Identify which cell holds the provided text, then report its (x, y) central coordinate. 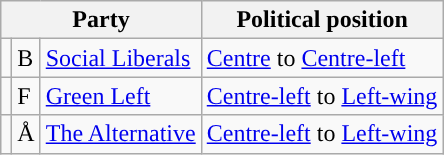
Green Left (120, 96)
B (26, 58)
Centre to Centre-left (322, 58)
Social Liberals (120, 58)
Å (26, 134)
Political position (322, 20)
F (26, 96)
The Alternative (120, 134)
Party (101, 20)
